Return (x, y) of the center of cell containing provided text 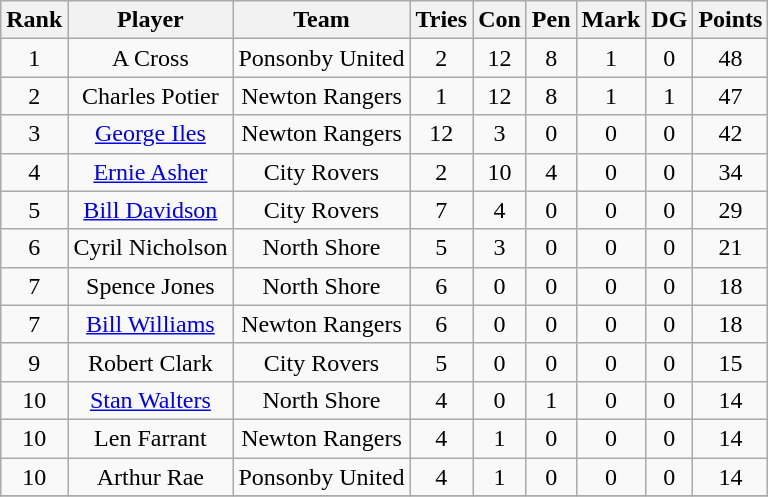
Cyril Nicholson (150, 248)
Charles Potier (150, 96)
Pen (551, 20)
Stan Walters (150, 400)
48 (730, 58)
Tries (442, 20)
29 (730, 210)
47 (730, 96)
Spence Jones (150, 286)
Rank (34, 20)
9 (34, 362)
George Iles (150, 134)
Bill Davidson (150, 210)
Team (322, 20)
21 (730, 248)
Arthur Rae (150, 477)
34 (730, 172)
Mark (611, 20)
Bill Williams (150, 324)
42 (730, 134)
Ernie Asher (150, 172)
Con (500, 20)
Len Farrant (150, 438)
A Cross (150, 58)
Robert Clark (150, 362)
Points (730, 20)
DG (670, 20)
15 (730, 362)
Player (150, 20)
